From the cell containing the given text, extract its center point as (x, y) coordinate. 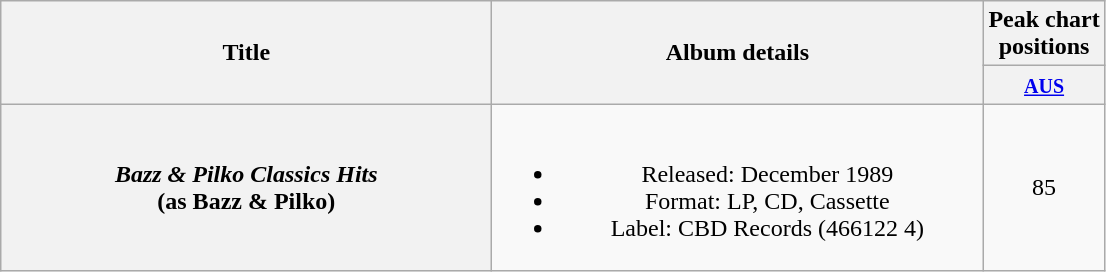
Released: December 1989Format: LP, CD, CassetteLabel: CBD Records (466122 4) (738, 188)
Album details (738, 52)
85 (1044, 188)
Peak chartpositions (1044, 34)
Title (246, 52)
AUS (1044, 85)
Bazz & Pilko Classics Hits (as Bazz & Pilko) (246, 188)
